For the text-containing cell, return its midpoint in (X, Y) coordinate format. 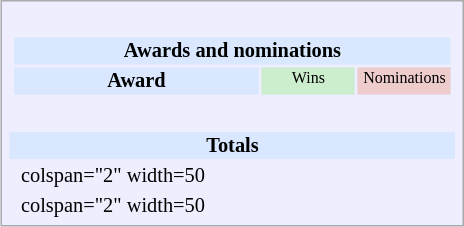
Awards and nominations Award Wins Nominations (233, 69)
Nominations (404, 80)
Wins (308, 80)
Totals (233, 146)
Awards and nominations (232, 50)
Award (136, 80)
